Determine the (x, y) coordinate at the center of the cell enclosing the given text.  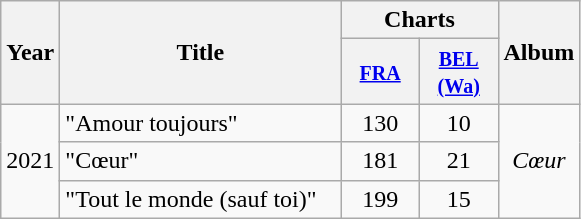
10 (458, 123)
21 (458, 161)
15 (458, 199)
199 (380, 199)
2021 (30, 161)
Year (30, 52)
"Tout le monde (sauf toi)" (200, 199)
"Cœur" (200, 161)
Title (200, 52)
Charts (420, 20)
FRA (380, 72)
130 (380, 123)
BEL(Wa) (458, 72)
"Amour toujours" (200, 123)
181 (380, 161)
Cœur (539, 161)
Album (539, 52)
